Scan for the cell matching the given text and deliver its (x, y) coordinate at center. 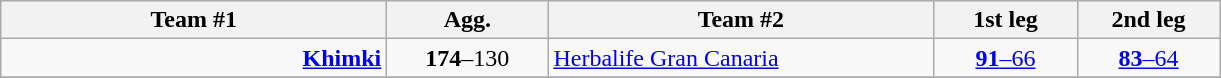
2nd leg (1148, 20)
Khimki (194, 58)
Team #1 (194, 20)
91–66 (1006, 58)
Team #2 (741, 20)
1st leg (1006, 20)
Herbalife Gran Canaria (741, 58)
174–130 (468, 58)
Agg. (468, 20)
83–64 (1148, 58)
